Capture the cell that displays the provided text and extract its (X, Y) central coordinate. 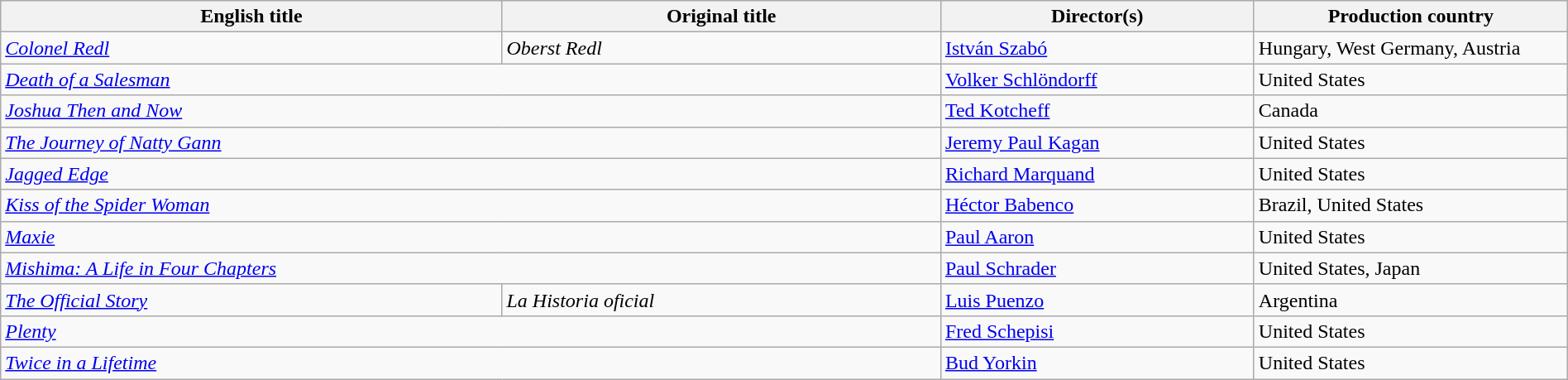
Paul Schrader (1097, 268)
Fred Schepisi (1097, 331)
Director(s) (1097, 17)
Maxie (471, 237)
Hungary, West Germany, Austria (1411, 48)
Bud Yorkin (1097, 363)
Original title (721, 17)
Joshua Then and Now (471, 111)
Oberst Redl (721, 48)
The Official Story (251, 300)
La Historia oficial (721, 300)
Jeremy Paul Kagan (1097, 142)
Plenty (471, 331)
English title (251, 17)
Mishima: A Life in Four Chapters (471, 268)
Ted Kotcheff (1097, 111)
Héctor Babenco (1097, 205)
István Szabó (1097, 48)
Luis Puenzo (1097, 300)
Argentina (1411, 300)
Kiss of the Spider Woman (471, 205)
United States, Japan (1411, 268)
Richard Marquand (1097, 174)
Jagged Edge (471, 174)
Death of a Salesman (471, 79)
Paul Aaron (1097, 237)
Production country (1411, 17)
Twice in a Lifetime (471, 363)
The Journey of Natty Gann (471, 142)
Canada (1411, 111)
Colonel Redl (251, 48)
Volker Schlöndorff (1097, 79)
Brazil, United States (1411, 205)
